For the text-containing cell, return its midpoint in [x, y] coordinate format. 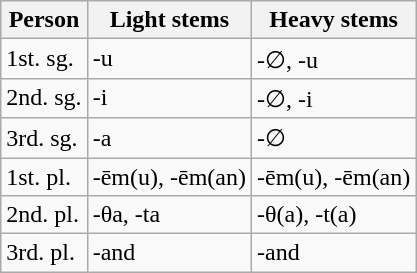
-∅, -u [333, 59]
-θa, -ta [169, 215]
-∅, -i [333, 98]
3rd. pl. [44, 253]
Light stems [169, 20]
Heavy stems [333, 20]
2nd. sg. [44, 98]
2nd. pl. [44, 215]
-a [169, 138]
3rd. sg. [44, 138]
-∅ [333, 138]
-u [169, 59]
1st. sg. [44, 59]
1st. pl. [44, 177]
-θ(a), -t(a) [333, 215]
Person [44, 20]
-i [169, 98]
